Output the [x, y] coordinate of the center of the cell containing the given text.  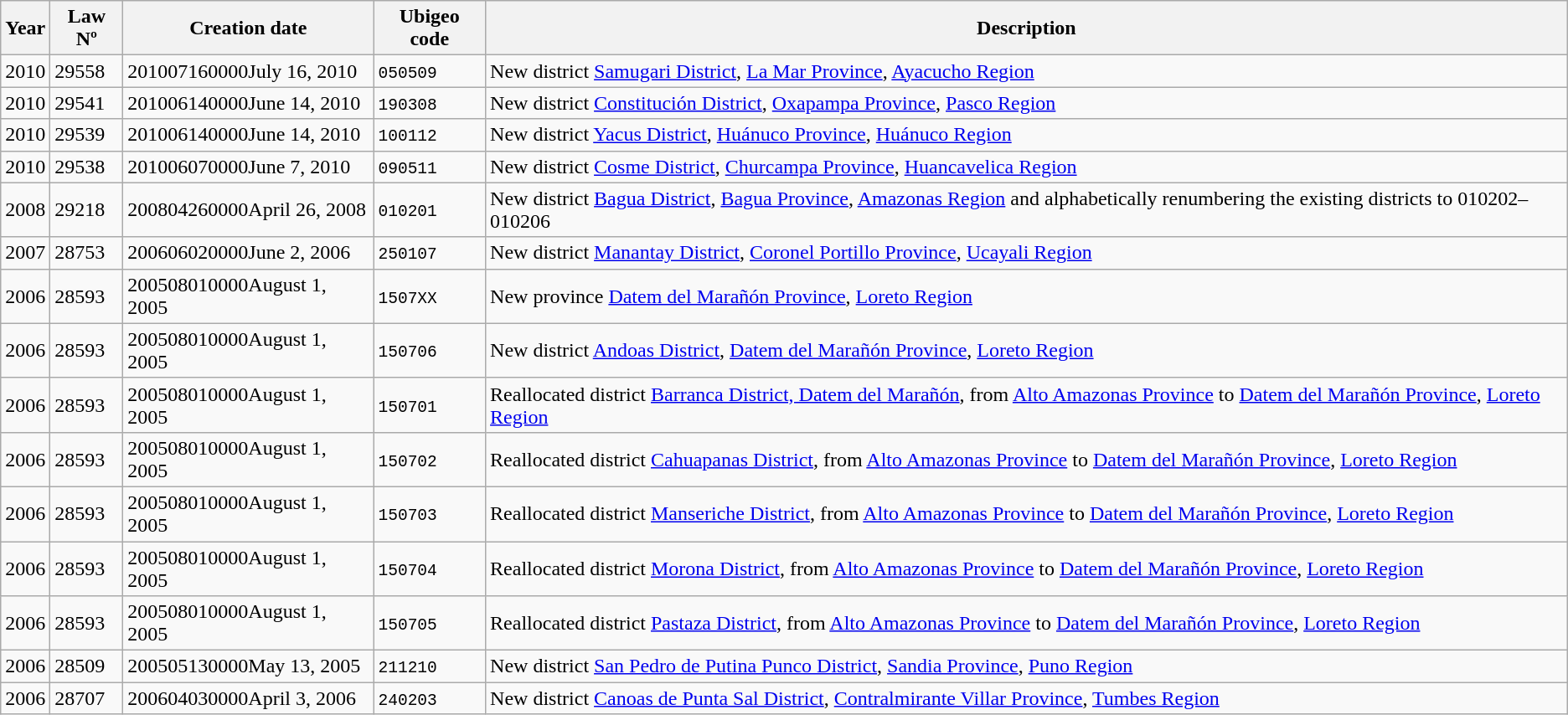
Description [1027, 28]
150702 [430, 459]
150705 [430, 623]
New district Yacus District, Huánuco Province, Huánuco Region [1027, 135]
250107 [430, 253]
28753 [87, 253]
Reallocated district Cahuapanas District, from Alto Amazonas Province to Datem del Marañón Province, Loreto Region [1027, 459]
New district Canoas de Punta Sal District, Contralmirante Villar Province, Tumbes Region [1027, 698]
Creation date [248, 28]
200606020000June 2, 2006 [248, 253]
New district San Pedro de Putina Punco District, Sandia Province, Puno Region [1027, 666]
Reallocated district Manseriche District, from Alto Amazonas Province to Datem del Marañón Province, Loreto Region [1027, 514]
200505130000May 13, 2005 [248, 666]
010201 [430, 209]
090511 [430, 167]
New district Cosme District, Churcampa Province, Huancavelica Region [1027, 167]
29538 [87, 167]
28509 [87, 666]
201006070000June 7, 2010 [248, 167]
200604030000April 3, 2006 [248, 698]
050509 [430, 71]
100112 [430, 135]
Reallocated district Pastaza District, from Alto Amazonas Province to Datem del Marañón Province, Loreto Region [1027, 623]
29539 [87, 135]
Reallocated district Morona District, from Alto Amazonas Province to Datem del Marañón Province, Loreto Region [1027, 568]
29218 [87, 209]
Ubigeo code [430, 28]
211210 [430, 666]
150701 [430, 405]
Law Nº [87, 28]
Year [25, 28]
New district Andoas District, Datem del Marañón Province, Loreto Region [1027, 350]
New province Datem del Marañón Province, Loreto Region [1027, 296]
150703 [430, 514]
New district Bagua District, Bagua Province, Amazonas Region and alphabetically renumbering the existing districts to 010202–010206 [1027, 209]
200804260000April 26, 2008 [248, 209]
29558 [87, 71]
2008 [25, 209]
28707 [87, 698]
29541 [87, 103]
1507XX [430, 296]
150704 [430, 568]
Reallocated district Barranca District, Datem del Marañón, from Alto Amazonas Province to Datem del Marañón Province, Loreto Region [1027, 405]
190308 [430, 103]
New district Constitución District, Oxapampa Province, Pasco Region [1027, 103]
New district Manantay District, Coronel Portillo Province, Ucayali Region [1027, 253]
240203 [430, 698]
201007160000July 16, 2010 [248, 71]
2007 [25, 253]
New district Samugari District, La Mar Province, Ayacucho Region [1027, 71]
150706 [430, 350]
